Extract the [X, Y] coordinate from the center of the cell holding the provided text.  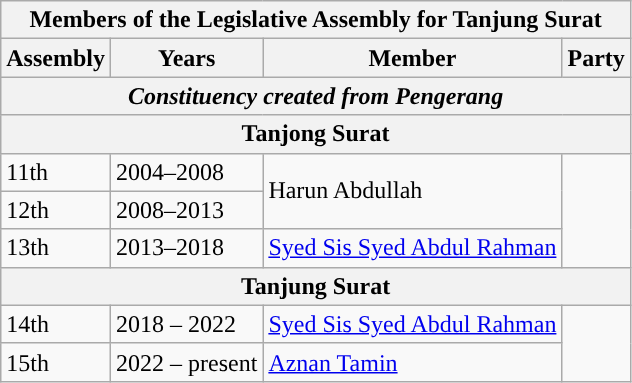
Members of the Legislative Assembly for Tanjung Surat [316, 20]
13th [56, 248]
2004–2008 [186, 172]
11th [56, 172]
2008–2013 [186, 210]
12th [56, 210]
14th [56, 324]
15th [56, 362]
Harun Abdullah [412, 191]
2022 – present [186, 362]
Years [186, 58]
Tanjong Surat [316, 134]
Tanjung Surat [316, 286]
Party [596, 58]
2018 – 2022 [186, 324]
Member [412, 58]
Assembly [56, 58]
Aznan Tamin [412, 362]
Constituency created from Pengerang [316, 96]
2013–2018 [186, 248]
